Capture the cell that displays the provided text and extract its [X, Y] central coordinate. 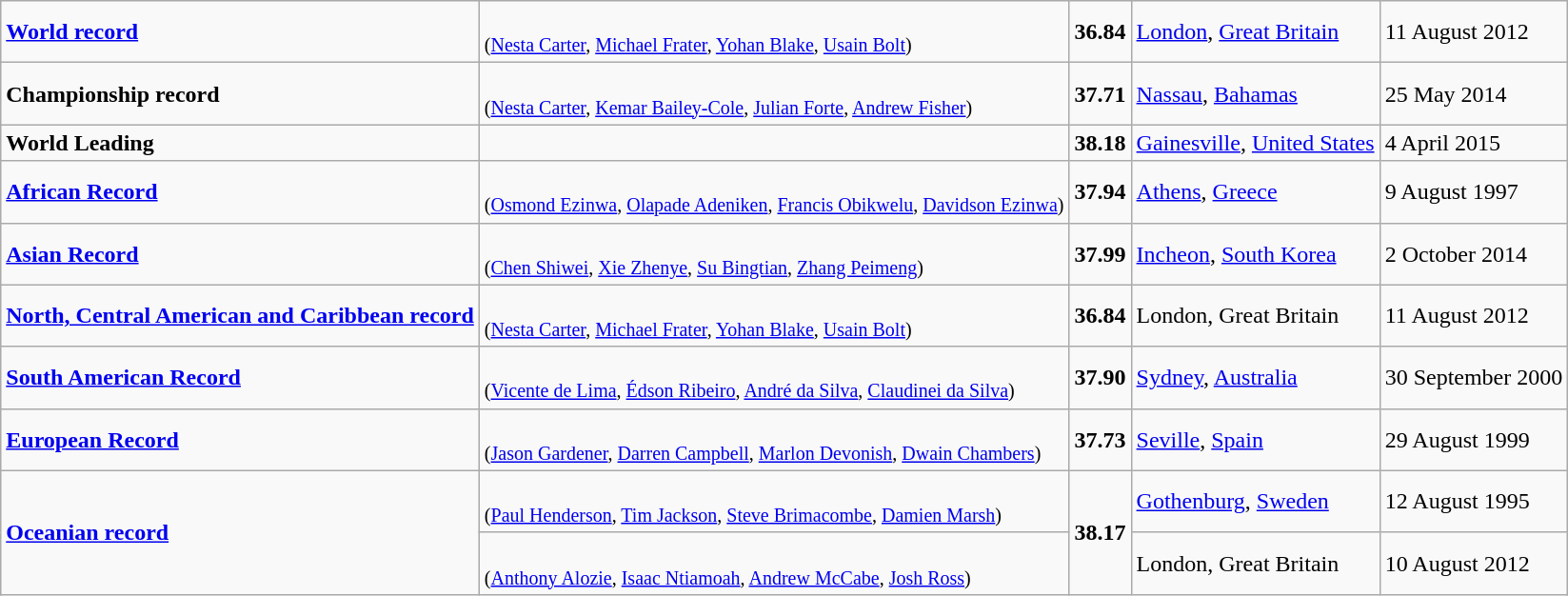
9 August 1997 [1474, 192]
(Osmond Ezinwa, Olapade Adeniken, Francis Obikwelu, Davidson Ezinwa) [774, 192]
Asian Record [240, 253]
(Vicente de Lima, Édson Ribeiro, André da Silva, Claudinei da Silva) [774, 377]
37.73 [1101, 440]
South American Record [240, 377]
(Nesta Carter, Kemar Bailey-Cole, Julian Forte, Andrew Fisher) [774, 93]
World record [240, 32]
Gainesville, United States [1255, 143]
European Record [240, 440]
37.99 [1101, 253]
Athens, Greece [1255, 192]
12 August 1995 [1474, 501]
Seville, Spain [1255, 440]
Gothenburg, Sweden [1255, 501]
Nassau, Bahamas [1255, 93]
Sydney, Australia [1255, 377]
(Jason Gardener, Darren Campbell, Marlon Devonish, Dwain Chambers) [774, 440]
10 August 2012 [1474, 564]
37.71 [1101, 93]
38.18 [1101, 143]
37.90 [1101, 377]
World Leading [240, 143]
North, Central American and Caribbean record [240, 316]
30 September 2000 [1474, 377]
Incheon, South Korea [1255, 253]
25 May 2014 [1474, 93]
2 October 2014 [1474, 253]
Championship record [240, 93]
29 August 1999 [1474, 440]
(Anthony Alozie, Isaac Ntiamoah, Andrew McCabe, Josh Ross) [774, 564]
4 April 2015 [1474, 143]
37.94 [1101, 192]
Oceanian record [240, 532]
(Chen Shiwei, Xie Zhenye, Su Bingtian, Zhang Peimeng) [774, 253]
African Record [240, 192]
38.17 [1101, 532]
(Paul Henderson, Tim Jackson, Steve Brimacombe, Damien Marsh) [774, 501]
